Output the (X, Y) coordinate of the center of the cell containing the given text.  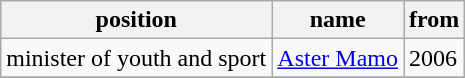
name (338, 20)
from (434, 20)
position (136, 20)
Aster Mamo (338, 58)
2006 (434, 58)
minister of youth and sport (136, 58)
